Detect which cell encompasses the target text, then output its [X, Y] center coordinate. 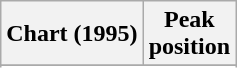
Peakposition [189, 34]
Chart (1995) [72, 34]
